Pinpoint the cell where the given text exists, returning its (X, Y) midpoint coordinate. 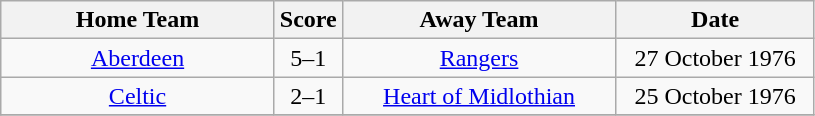
Score (308, 20)
Celtic (138, 96)
Home Team (138, 20)
25 October 1976 (716, 96)
Away Team (479, 20)
Heart of Midlothian (479, 96)
27 October 1976 (716, 58)
Date (716, 20)
Rangers (479, 58)
2–1 (308, 96)
Aberdeen (138, 58)
5–1 (308, 58)
